Determine the (X, Y) coordinate at the center of the cell enclosing the given text.  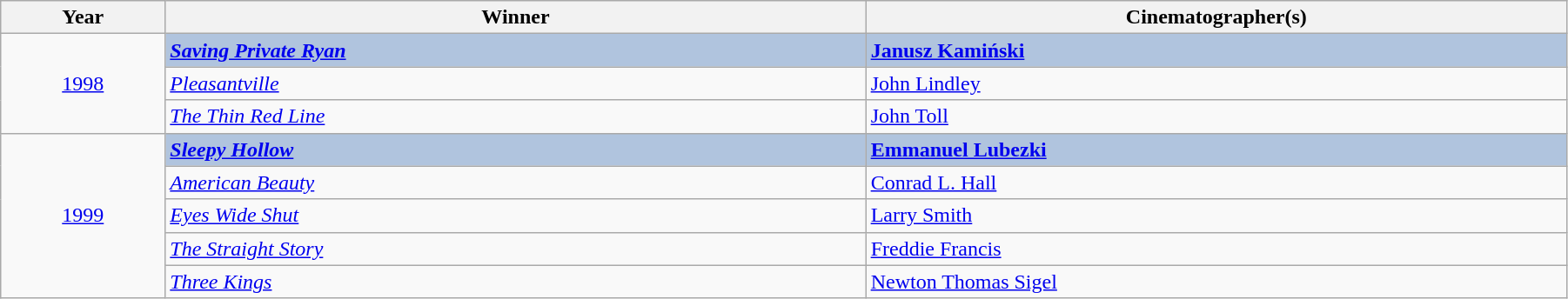
The Straight Story (515, 249)
John Lindley (1216, 83)
1999 (84, 216)
Pleasantville (515, 83)
Emmanuel Lubezki (1216, 149)
Janusz Kamiński (1216, 50)
American Beauty (515, 183)
Conrad L. Hall (1216, 183)
1998 (84, 83)
Freddie Francis (1216, 249)
Saving Private Ryan (515, 50)
Winner (515, 17)
Cinematographer(s) (1216, 17)
Eyes Wide Shut (515, 216)
Three Kings (515, 282)
Year (84, 17)
Newton Thomas Sigel (1216, 282)
Larry Smith (1216, 216)
The Thin Red Line (515, 116)
Sleepy Hollow (515, 149)
John Toll (1216, 116)
